Capture the cell that displays the provided text and extract its (x, y) central coordinate. 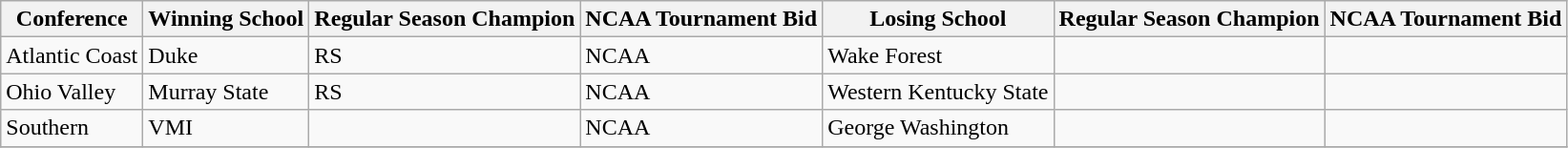
Conference (73, 19)
Atlantic Coast (73, 55)
Losing School (938, 19)
Southern (73, 128)
Duke (226, 55)
Murray State (226, 92)
Western Kentucky State (938, 92)
Wake Forest (938, 55)
George Washington (938, 128)
Ohio Valley (73, 92)
Winning School (226, 19)
VMI (226, 128)
